Locate the cell with the specified text and output its [X, Y] center coordinate. 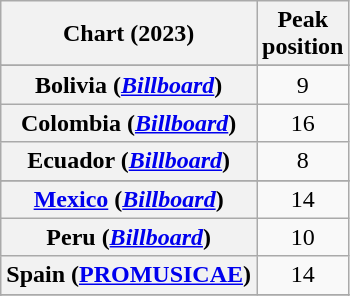
Mexico (Billboard) [129, 199]
Colombia (Billboard) [129, 123]
Peakposition [303, 34]
16 [303, 123]
Chart (2023) [129, 34]
Spain (PROMUSICAE) [129, 275]
Bolivia (Billboard) [129, 85]
10 [303, 237]
Peru (Billboard) [129, 237]
8 [303, 161]
Ecuador (Billboard) [129, 161]
9 [303, 85]
